Return the [X, Y] coordinate for the center point of the cell that contains the specified text.  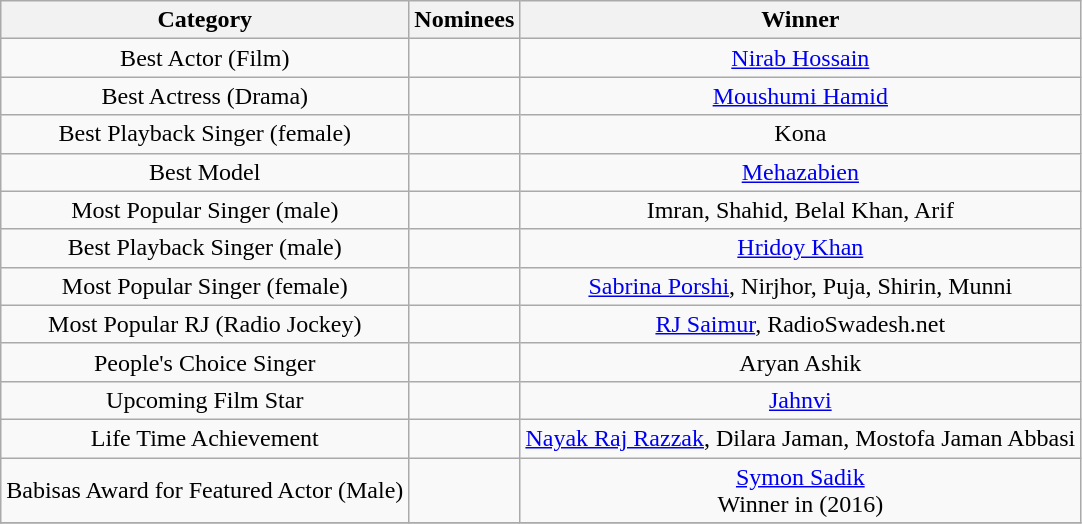
People's Choice Singer [205, 362]
Best Actress (Drama) [205, 96]
Hridoy Khan [800, 248]
Best Model [205, 172]
Winner [800, 20]
Best Actor (Film) [205, 58]
Kona [800, 134]
Mehazabien [800, 172]
Best Playback Singer (male) [205, 248]
Moushumi Hamid [800, 96]
RJ Saimur, RadioSwadesh.net [800, 324]
Symon SadikWinner in (2016) [800, 490]
Upcoming Film Star [205, 400]
Nirab Hossain [800, 58]
Nominees [464, 20]
Babisas Award for Featured Actor (Male) [205, 490]
Jahnvi [800, 400]
Nayak Raj Razzak, Dilara Jaman, Mostofa Jaman Abbasi [800, 438]
Best Playback Singer (female) [205, 134]
Sabrina Porshi, Nirjhor, Puja, Shirin, Munni [800, 286]
Life Time Achievement [205, 438]
Imran, Shahid, Belal Khan, Arif [800, 210]
Most Popular RJ (Radio Jockey) [205, 324]
Aryan Ashik [800, 362]
Category [205, 20]
Most Popular Singer (male) [205, 210]
Most Popular Singer (female) [205, 286]
